Return the (X, Y) coordinate for the center point of the cell that contains the specified text.  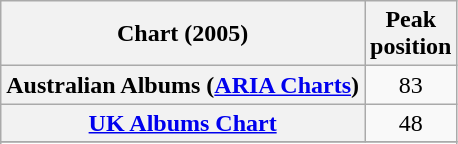
UK Albums Chart (183, 123)
Peak position (411, 34)
Australian Albums (ARIA Charts) (183, 85)
48 (411, 123)
Chart (2005) (183, 34)
83 (411, 85)
